Find where the given text appears and provide that cell's center as (x, y) coordinate. 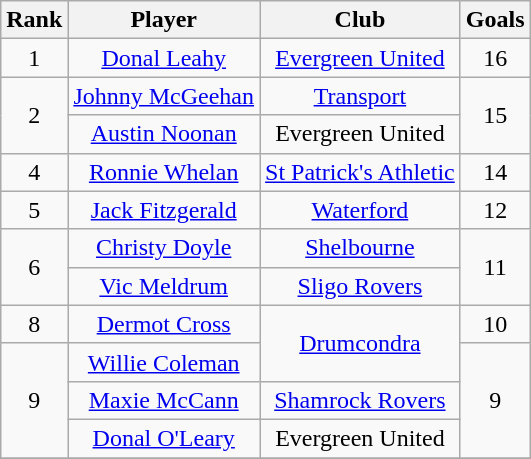
Donal Leahy (164, 58)
Sligo Rovers (360, 286)
Rank (34, 20)
St Patrick's Athletic (360, 172)
Goals (495, 20)
Christy Doyle (164, 248)
14 (495, 172)
Transport (360, 96)
Dermot Cross (164, 324)
Player (164, 20)
Donal O'Leary (164, 438)
Shelbourne (360, 248)
6 (34, 267)
Ronnie Whelan (164, 172)
Drumcondra (360, 343)
10 (495, 324)
Austin Noonan (164, 134)
Shamrock Rovers (360, 400)
Vic Meldrum (164, 286)
Maxie McCann (164, 400)
1 (34, 58)
Club (360, 20)
4 (34, 172)
2 (34, 115)
Waterford (360, 210)
12 (495, 210)
15 (495, 115)
8 (34, 324)
Willie Coleman (164, 362)
11 (495, 267)
Jack Fitzgerald (164, 210)
16 (495, 58)
Johnny McGeehan (164, 96)
5 (34, 210)
